Pinpoint the cell where the given text exists, returning its (x, y) midpoint coordinate. 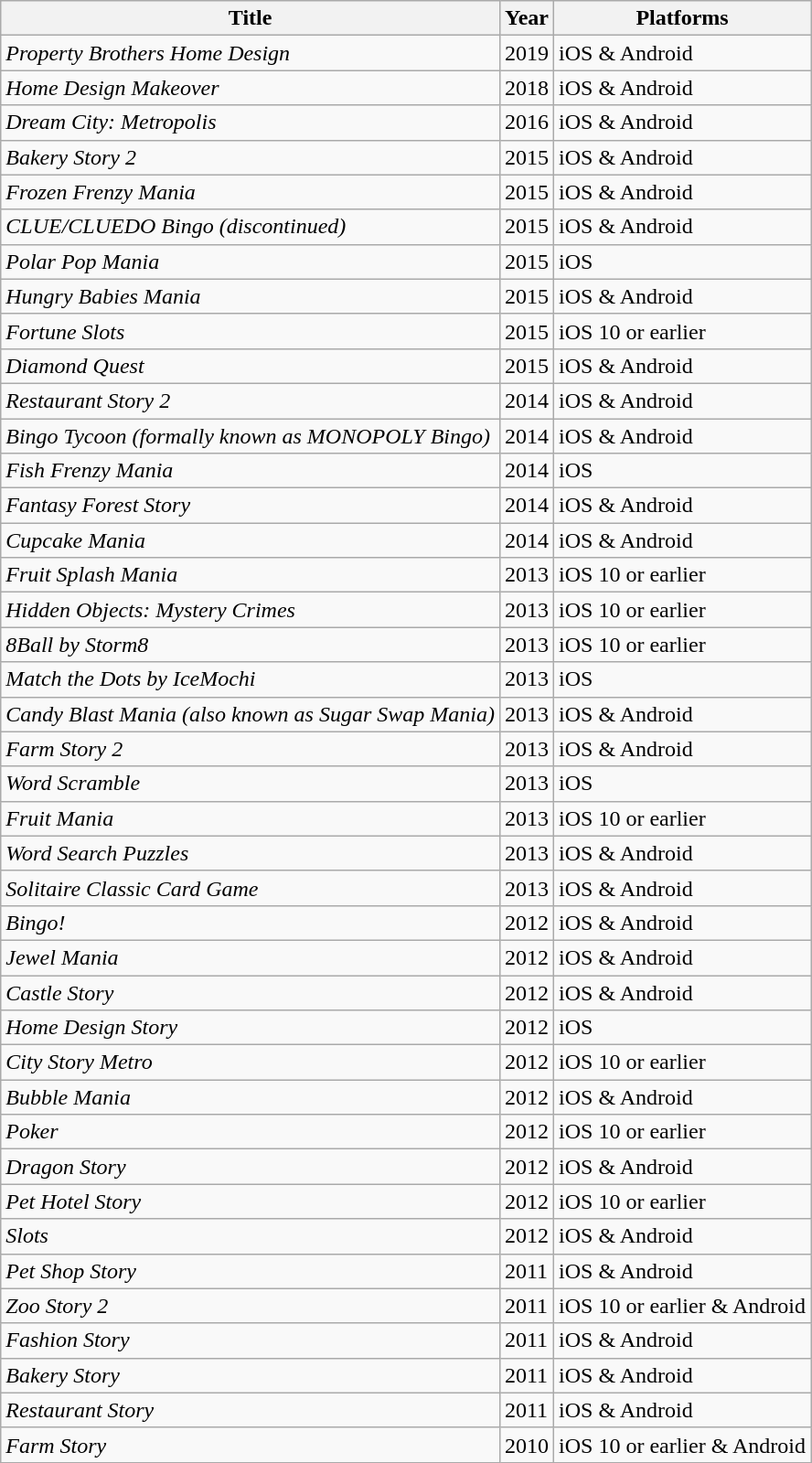
Dream City: Metropolis (251, 123)
Fruit Mania (251, 818)
Frozen Frenzy Mania (251, 192)
Cupcake Mania (251, 540)
2016 (527, 123)
Fish Frenzy Mania (251, 471)
Farm Story (251, 1445)
Solitaire Classic Card Game (251, 888)
8Ball by Storm8 (251, 645)
Fashion Story (251, 1340)
Polar Pop Mania (251, 262)
Poker (251, 1132)
Jewel Mania (251, 957)
Match the Dots by IceMochi (251, 679)
2019 (527, 53)
Candy Blast Mania (also known as Sugar Swap Mania) (251, 714)
Property Brothers Home Design (251, 53)
2010 (527, 1445)
Home Design Makeover (251, 88)
Bingo! (251, 923)
Bakery Story 2 (251, 157)
Pet Hotel Story (251, 1201)
Castle Story (251, 992)
Restaurant Story (251, 1410)
CLUE/CLUEDO Bingo (discontinued) (251, 227)
Bakery Story (251, 1375)
Word Search Puzzles (251, 853)
Home Design Story (251, 1028)
Fantasy Forest Story (251, 506)
2018 (527, 88)
Zoo Story 2 (251, 1306)
Title (251, 18)
Hidden Objects: Mystery Crimes (251, 610)
Restaurant Story 2 (251, 400)
Dragon Story (251, 1167)
Diamond Quest (251, 366)
Pet Shop Story (251, 1271)
Year (527, 18)
Word Scramble (251, 784)
Platforms (682, 18)
Bingo Tycoon (formally known as MONOPOLY Bingo) (251, 436)
Fruit Splash Mania (251, 575)
Slots (251, 1236)
City Story Metro (251, 1063)
Bubble Mania (251, 1097)
Farm Story 2 (251, 749)
Hungry Babies Mania (251, 296)
Fortune Slots (251, 331)
